Pinpoint the cell where the given text exists, returning its (X, Y) midpoint coordinate. 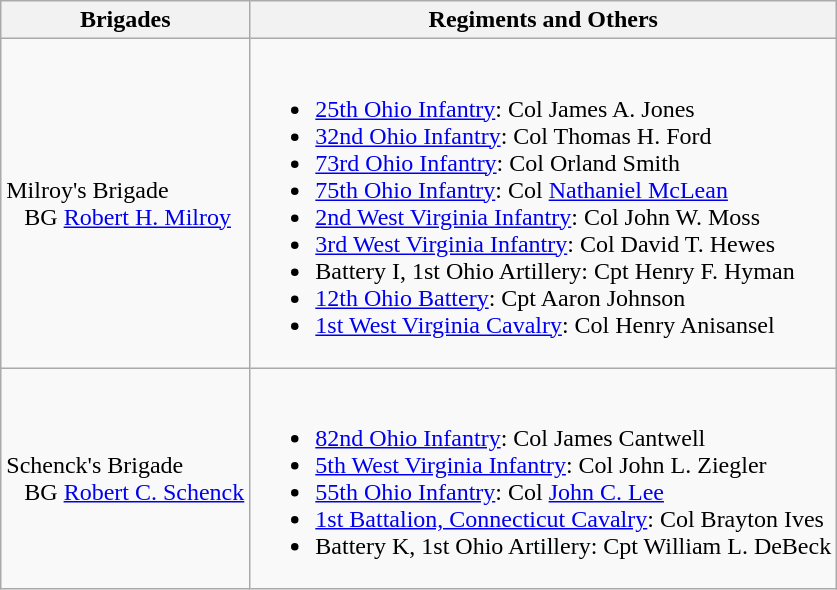
Schenck's Brigade BG Robert C. Schenck (126, 478)
Regiments and Others (544, 20)
Brigades (126, 20)
Milroy's Brigade BG Robert H. Milroy (126, 204)
